Pinpoint the cell where the given text exists, returning its (x, y) midpoint coordinate. 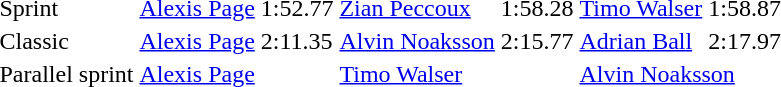
2:15.77 (537, 41)
Alexis Page (197, 41)
2:11.35 (297, 41)
Adrian Ball (641, 41)
Alvin Noaksson (417, 41)
